Extract the [X, Y] coordinate from the center of the cell holding the provided text.  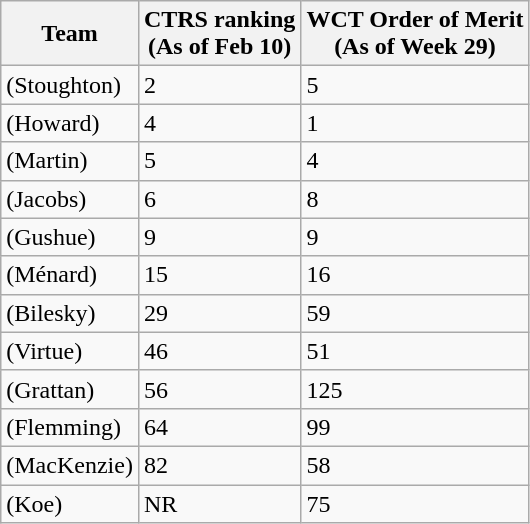
8 [415, 199]
(Howard) [70, 123]
(MacKenzie) [70, 465]
56 [219, 389]
46 [219, 351]
51 [415, 351]
99 [415, 427]
Team [70, 34]
(Flemming) [70, 427]
16 [415, 275]
(Bilesky) [70, 313]
125 [415, 389]
WCT Order of Merit (As of Week 29) [415, 34]
29 [219, 313]
15 [219, 275]
64 [219, 427]
2 [219, 85]
(Jacobs) [70, 199]
(Virtue) [70, 351]
58 [415, 465]
(Gushue) [70, 237]
NR [219, 503]
6 [219, 199]
1 [415, 123]
CTRS ranking (As of Feb 10) [219, 34]
(Stoughton) [70, 85]
59 [415, 313]
(Koe) [70, 503]
(Grattan) [70, 389]
(Ménard) [70, 275]
75 [415, 503]
82 [219, 465]
(Martin) [70, 161]
